Return the (X, Y) coordinate for the center point of the cell that contains the specified text.  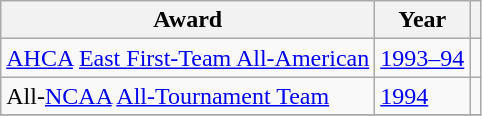
All-NCAA All-Tournament Team (188, 96)
1994 (422, 96)
1993–94 (422, 58)
AHCA East First-Team All-American (188, 58)
Award (188, 20)
Year (422, 20)
